Determine the (x, y) coordinate at the center of the cell enclosing the given text.  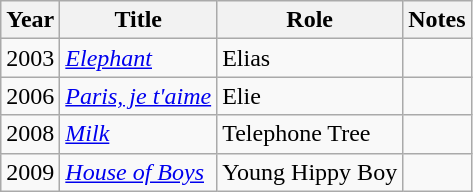
2008 (30, 134)
Young Hippy Boy (310, 172)
Paris, je t'aime (138, 96)
Notes (437, 20)
Role (310, 20)
Elias (310, 58)
Elie (310, 96)
House of Boys (138, 172)
Title (138, 20)
2003 (30, 58)
2009 (30, 172)
Milk (138, 134)
2006 (30, 96)
Year (30, 20)
Elephant (138, 58)
Telephone Tree (310, 134)
